Pinpoint the cell where the given text exists, returning its [X, Y] midpoint coordinate. 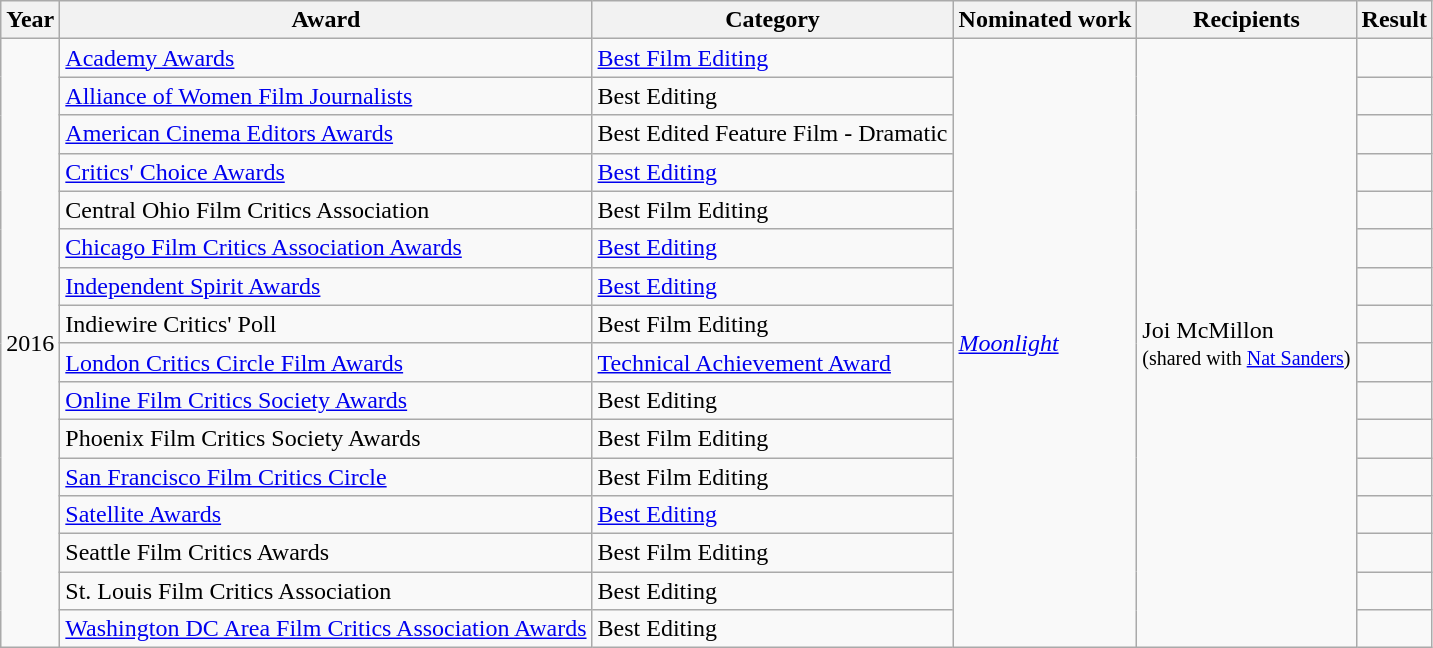
Technical Achievement Award [772, 362]
Nominated work [1045, 20]
Independent Spirit Awards [326, 286]
Recipients [1246, 20]
St. Louis Film Critics Association [326, 591]
Satellite Awards [326, 515]
Year [30, 20]
Award [326, 20]
Best Edited Feature Film - Dramatic [772, 134]
Category [772, 20]
London Critics Circle Film Awards [326, 362]
Academy Awards [326, 58]
Indiewire Critics' Poll [326, 324]
American Cinema Editors Awards [326, 134]
Chicago Film Critics Association Awards [326, 248]
San Francisco Film Critics Circle [326, 477]
Result [1394, 20]
2016 [30, 344]
Critics' Choice Awards [326, 172]
Seattle Film Critics Awards [326, 553]
Washington DC Area Film Critics Association Awards [326, 629]
Phoenix Film Critics Society Awards [326, 438]
Central Ohio Film Critics Association [326, 210]
Moonlight [1045, 344]
Online Film Critics Society Awards [326, 400]
Alliance of Women Film Journalists [326, 96]
Joi McMillon(shared with Nat Sanders) [1246, 344]
